From the cell containing the given text, extract its center point as [x, y] coordinate. 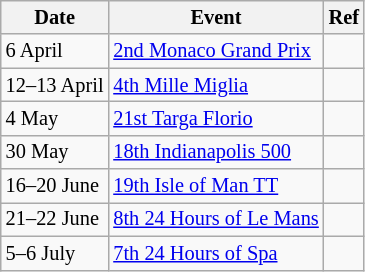
Ref [344, 17]
5–6 July [55, 253]
21st Targa Florio [216, 118]
2nd Monaco Grand Prix [216, 51]
Event [216, 17]
21–22 June [55, 219]
12–13 April [55, 85]
4 May [55, 118]
18th Indianapolis 500 [216, 152]
7th 24 Hours of Spa [216, 253]
6 April [55, 51]
16–20 June [55, 186]
8th 24 Hours of Le Mans [216, 219]
Date [55, 17]
4th Mille Miglia [216, 85]
30 May [55, 152]
19th Isle of Man TT [216, 186]
